Scan for the cell matching the given text and deliver its (X, Y) coordinate at center. 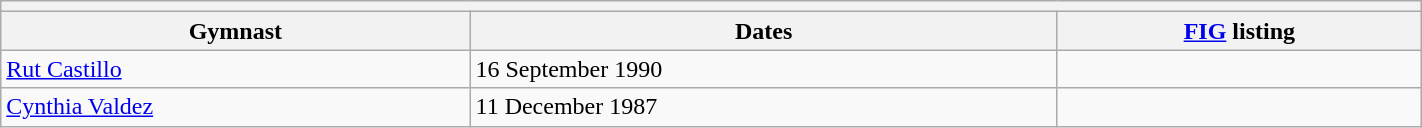
16 September 1990 (764, 69)
Rut Castillo (236, 69)
FIG listing (1239, 31)
Dates (764, 31)
Gymnast (236, 31)
11 December 1987 (764, 107)
Cynthia Valdez (236, 107)
